Extract the [X, Y] coordinate from the center of the cell holding the provided text.  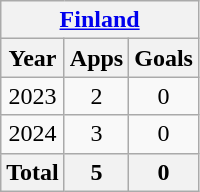
5 [96, 172]
2024 [33, 134]
Apps [96, 58]
2023 [33, 96]
Goals [164, 58]
Year [33, 58]
3 [96, 134]
2 [96, 96]
Finland [100, 20]
Total [33, 172]
